Search for the cell housing the specified text and yield its (x, y) center coordinate. 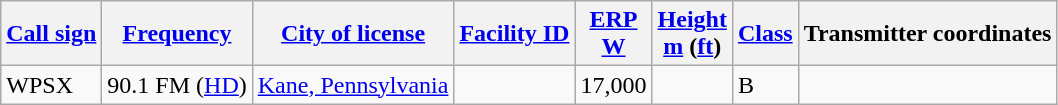
Call sign (52, 34)
Kane, Pennsylvania (353, 85)
90.1 FM (HD) (177, 85)
Facility ID (514, 34)
Frequency (177, 34)
Transmitter coordinates (928, 34)
WPSX (52, 85)
Class (765, 34)
City of license (353, 34)
B (765, 85)
ERPW (614, 34)
Heightm (ft) (692, 34)
17,000 (614, 85)
